From the cell containing the given text, extract its center point as [x, y] coordinate. 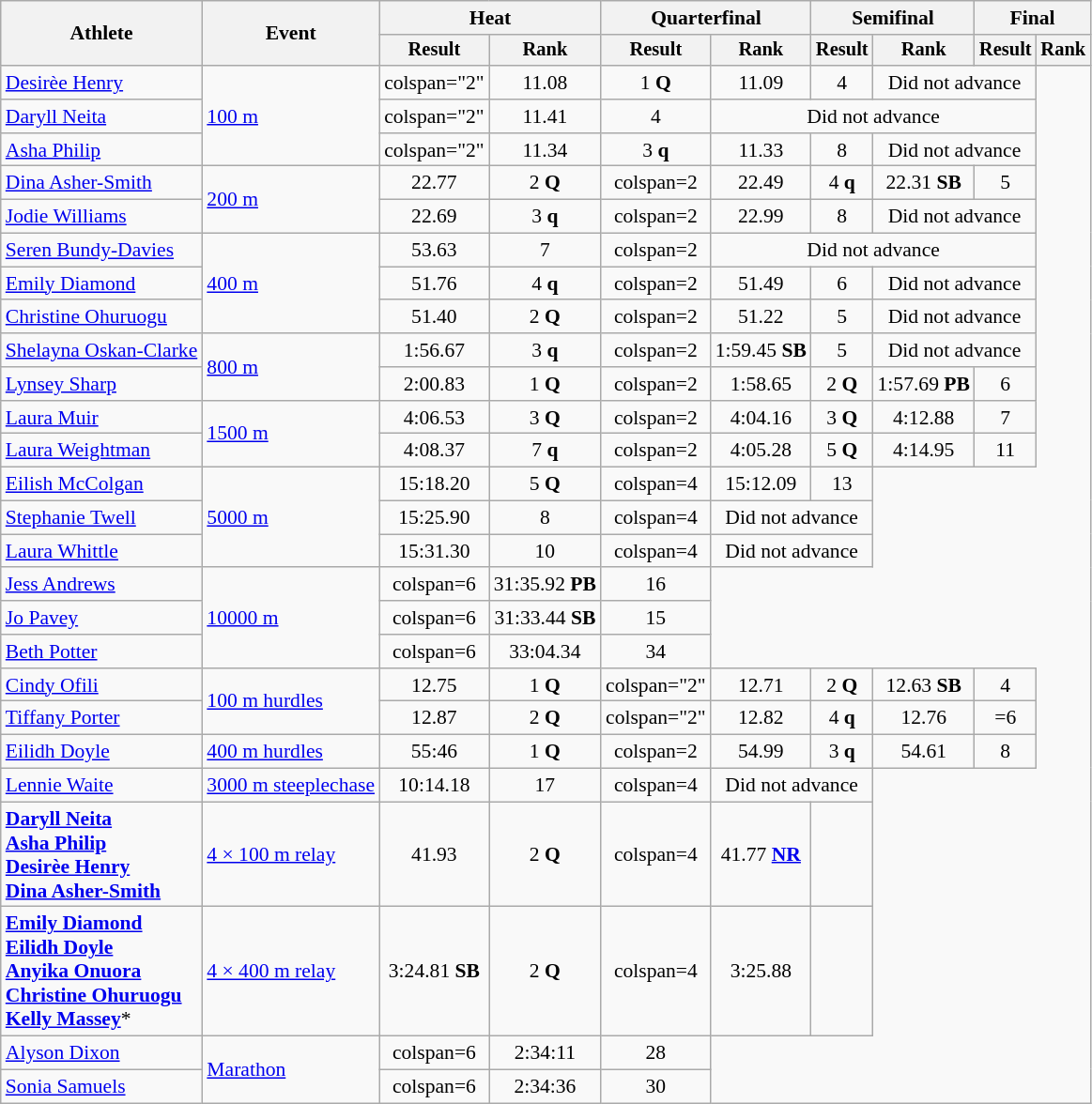
4:14.95 [924, 451]
22.69 [434, 217]
4:05.28 [761, 451]
22.77 [434, 183]
51.40 [434, 317]
1:57.69 PB [924, 384]
7 q [545, 451]
12.82 [761, 718]
2:00.83 [434, 384]
11.41 [545, 116]
4:04.16 [761, 418]
Marathon [291, 1070]
Laura Weightman [101, 451]
Christine Ohuruogu [101, 317]
13 [842, 484]
31:35.92 PB [545, 585]
Semifinal [893, 18]
12.76 [924, 718]
Tiffany Porter [101, 718]
51.49 [761, 284]
Lennie Waite [101, 786]
10 [545, 551]
12.75 [434, 685]
11.08 [545, 83]
=6 [1006, 718]
15:12.09 [761, 484]
51.22 [761, 317]
16 [655, 585]
22.49 [761, 183]
Laura Whittle [101, 551]
Seren Bundy-Davies [101, 251]
Daryll NeitaAsha PhilipDesirèe HenryDina Asher-Smith [101, 854]
Eilish McColgan [101, 484]
Shelayna Oskan-Clarke [101, 350]
12.71 [761, 685]
3000 m steeplechase [291, 786]
22.99 [761, 217]
2:34:11 [545, 1053]
4:06.53 [434, 418]
Daryll Neita [101, 116]
15:31.30 [434, 551]
400 m hurdles [291, 752]
15:18.20 [434, 484]
400 m [291, 284]
Stephanie Twell [101, 518]
100 m hurdles [291, 702]
33:04.34 [545, 652]
1500 m [291, 434]
Event [291, 34]
4:12.88 [924, 418]
Laura Muir [101, 418]
55:46 [434, 752]
100 m [291, 116]
15:25.90 [434, 518]
4 × 100 m relay [291, 854]
17 [545, 786]
34 [655, 652]
Sonia Samuels [101, 1087]
Quarterfinal [706, 18]
Cindy Ofili [101, 685]
Emily Diamond [101, 284]
15 [655, 618]
41.77 NR [761, 854]
10:14.18 [434, 786]
800 m [291, 366]
Athlete [101, 34]
51.76 [434, 284]
Jess Andrews [101, 585]
1:59.45 SB [761, 350]
41.93 [434, 854]
2:34:36 [545, 1087]
12.87 [434, 718]
53.63 [434, 251]
3:24.81 SB [434, 972]
54.61 [924, 752]
Lynsey Sharp [101, 384]
4:08.37 [434, 451]
28 [655, 1053]
3:25.88 [761, 972]
Final [1033, 18]
22.31 SB [924, 183]
30 [655, 1087]
1:56.67 [434, 350]
Alyson Dixon [101, 1053]
Heat [490, 18]
Asha Philip [101, 150]
4 × 400 m relay [291, 972]
10000 m [291, 618]
Jo Pavey [101, 618]
11 [1006, 451]
54.99 [761, 752]
Dina Asher-Smith [101, 183]
11.33 [761, 150]
31:33.44 SB [545, 618]
Jodie Williams [101, 217]
1:58.65 [761, 384]
5000 m [291, 518]
12.63 SB [924, 685]
11.34 [545, 150]
11.09 [761, 83]
Beth Potter [101, 652]
Emily DiamondEilidh DoyleAnyika OnuoraChristine OhuruoguKelly Massey* [101, 972]
Eilidh Doyle [101, 752]
Desirèe Henry [101, 83]
200 m [291, 199]
